Find where the given text appears and provide that cell's center as [x, y] coordinate. 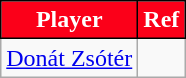
Player [70, 20]
Donát Zsótér [70, 58]
Ref [162, 20]
